From the cell containing the given text, extract its center point as [X, Y] coordinate. 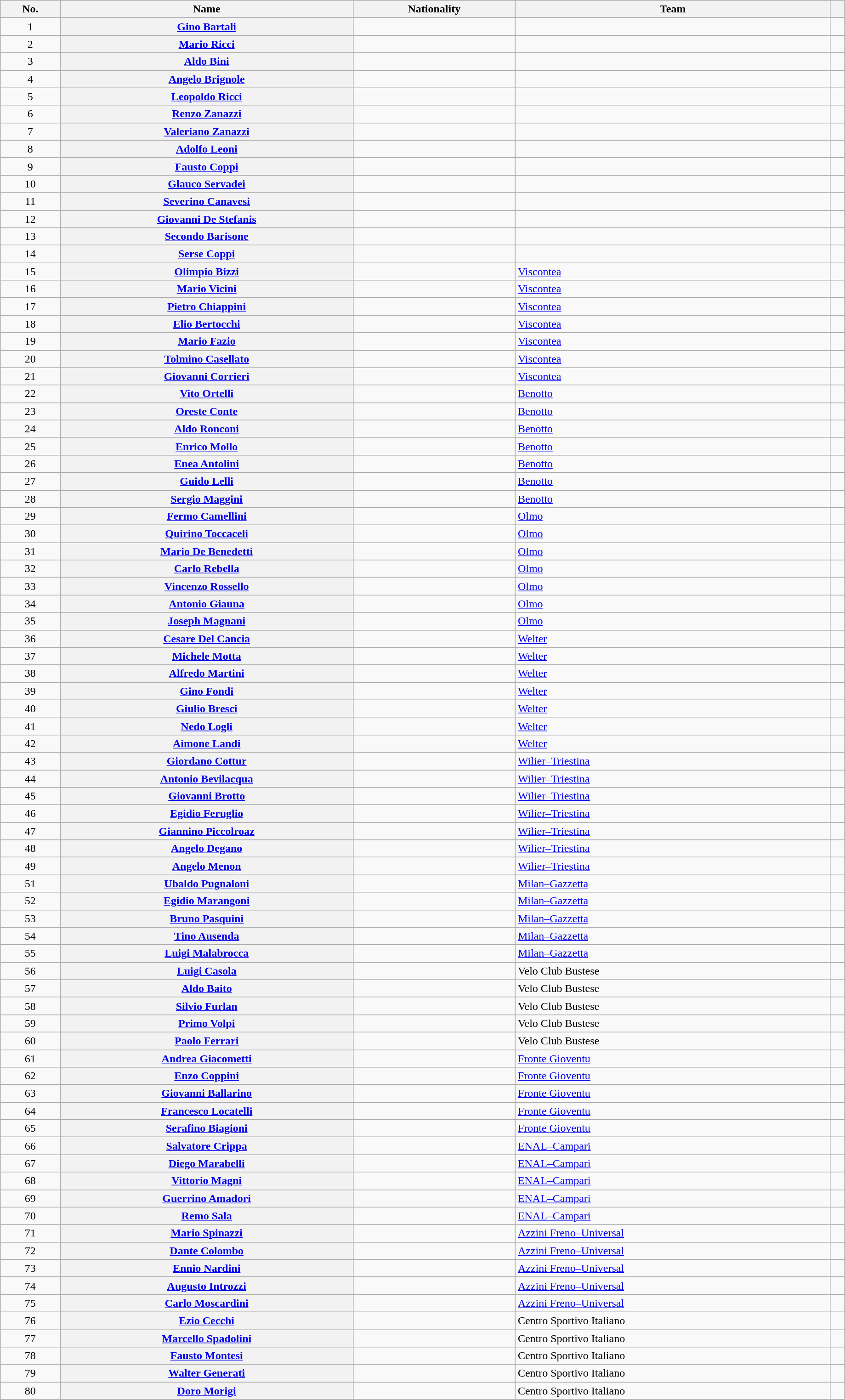
49 [30, 866]
Ubaldo Pugnaloni [207, 884]
45 [30, 796]
Serse Coppi [207, 254]
Glauco Servadei [207, 184]
78 [30, 1356]
Egidio Marangoni [207, 901]
71 [30, 1233]
Pietro Chiappini [207, 306]
62 [30, 1076]
48 [30, 849]
No. [30, 9]
72 [30, 1251]
Joseph Magnani [207, 621]
67 [30, 1163]
11 [30, 201]
6 [30, 114]
77 [30, 1338]
74 [30, 1286]
30 [30, 534]
73 [30, 1268]
Fausto Coppi [207, 166]
63 [30, 1094]
59 [30, 1023]
Tino Ausenda [207, 936]
Ennio Nardini [207, 1268]
44 [30, 779]
21 [30, 376]
Serafino Biagioni [207, 1128]
25 [30, 446]
32 [30, 569]
Tolmino Casellato [207, 359]
Aldo Ronconi [207, 429]
29 [30, 516]
Fausto Montesi [207, 1356]
4 [30, 79]
14 [30, 254]
68 [30, 1181]
69 [30, 1198]
12 [30, 219]
1 [30, 27]
80 [30, 1391]
Vito Ortelli [207, 394]
36 [30, 639]
7 [30, 131]
5 [30, 96]
51 [30, 884]
56 [30, 971]
19 [30, 341]
61 [30, 1058]
47 [30, 831]
46 [30, 814]
Silvio Furlan [207, 1006]
16 [30, 289]
Nationality [434, 9]
3 [30, 62]
Andrea Giacometti [207, 1058]
27 [30, 481]
40 [30, 709]
76 [30, 1321]
64 [30, 1111]
Doro Morigi [207, 1391]
Paolo Ferrari [207, 1041]
Alfredo Martini [207, 674]
18 [30, 324]
Elio Bertocchi [207, 324]
Ezio Cecchi [207, 1321]
38 [30, 674]
Giovanni Ballarino [207, 1094]
Olimpio Bizzi [207, 272]
79 [30, 1373]
22 [30, 394]
Quirino Toccaceli [207, 534]
70 [30, 1216]
Walter Generati [207, 1373]
28 [30, 499]
Mario Spinazzi [207, 1233]
Angelo Brignole [207, 79]
Mario Vicini [207, 289]
Name [207, 9]
Mario De Benedetti [207, 551]
20 [30, 359]
Cesare Del Cancia [207, 639]
Giovanni Brotto [207, 796]
Gino Fondi [207, 691]
Carlo Rebella [207, 569]
31 [30, 551]
Severino Canavesi [207, 201]
Adolfo Leoni [207, 149]
13 [30, 237]
23 [30, 411]
34 [30, 604]
Remo Sala [207, 1216]
Giovanni Corrieri [207, 376]
Enzo Coppini [207, 1076]
Valeriano Zanazzi [207, 131]
17 [30, 306]
Primo Volpi [207, 1023]
53 [30, 918]
58 [30, 1006]
Nedo Logli [207, 726]
60 [30, 1041]
Giordano Cottur [207, 761]
Antonio Bevilacqua [207, 779]
55 [30, 953]
35 [30, 621]
Mario Fazio [207, 341]
57 [30, 988]
Marcello Spadolini [207, 1338]
Salvatore Crippa [207, 1146]
65 [30, 1128]
Giulio Bresci [207, 709]
Dante Colombo [207, 1251]
2 [30, 44]
Guerrino Amadori [207, 1198]
41 [30, 726]
42 [30, 743]
Fermo Camellini [207, 516]
Antonio Giauna [207, 604]
9 [30, 166]
Diego Marabelli [207, 1163]
43 [30, 761]
Aldo Baito [207, 988]
37 [30, 656]
Carlo Moscardini [207, 1303]
Vincenzo Rossello [207, 586]
Francesco Locatelli [207, 1111]
Michele Motta [207, 656]
Augusto Introzzi [207, 1286]
15 [30, 272]
Sergio Maggini [207, 499]
75 [30, 1303]
26 [30, 464]
Renzo Zanazzi [207, 114]
Guido Lelli [207, 481]
Leopoldo Ricci [207, 96]
Bruno Pasquini [207, 918]
33 [30, 586]
Aimone Landi [207, 743]
Secondo Barisone [207, 237]
Enea Antolini [207, 464]
Angelo Degano [207, 849]
Gino Bartali [207, 27]
39 [30, 691]
66 [30, 1146]
Angelo Menon [207, 866]
52 [30, 901]
Giovanni De Stefanis [207, 219]
54 [30, 936]
Enrico Mollo [207, 446]
Vittorio Magni [207, 1181]
Mario Ricci [207, 44]
Team [673, 9]
Egidio Feruglio [207, 814]
Aldo Bini [207, 62]
24 [30, 429]
Oreste Conte [207, 411]
Luigi Malabrocca [207, 953]
10 [30, 184]
Giannino Piccolroaz [207, 831]
8 [30, 149]
Luigi Casola [207, 971]
